Detect which cell encompasses the target text, then output its [x, y] center coordinate. 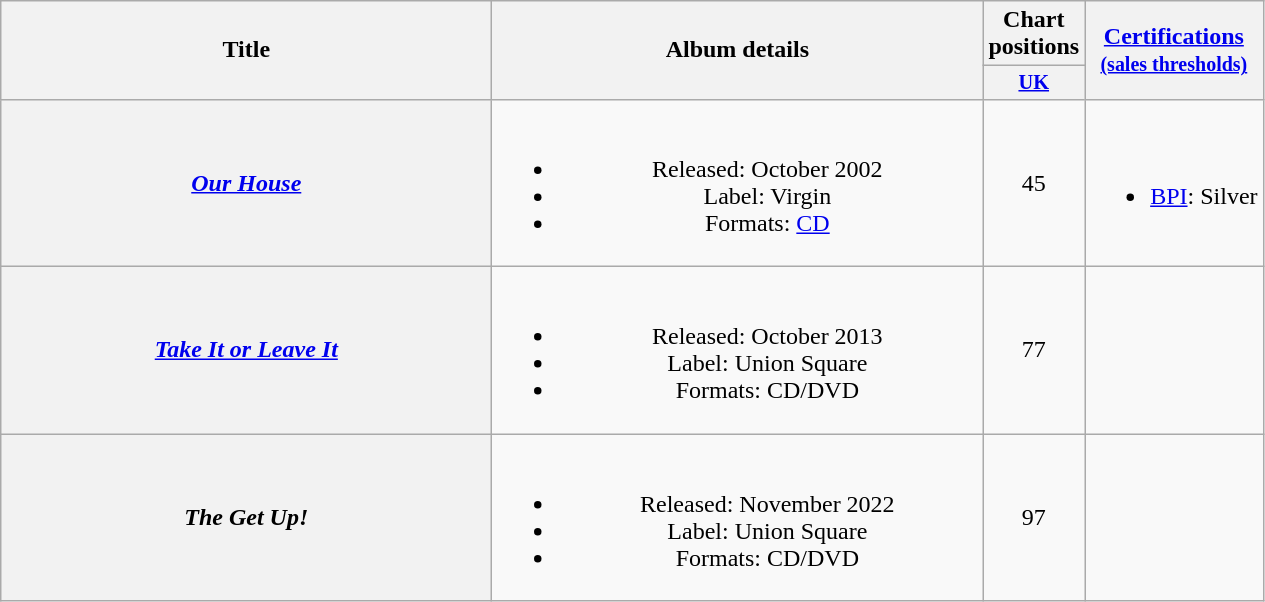
Certifications(sales thresholds) [1174, 50]
Released: November 2022Label: Union SquareFormats: CD/DVD [738, 518]
BPI: Silver [1174, 182]
The Get Up! [246, 518]
UK [1034, 83]
Take It or Leave It [246, 350]
Chart positions [1034, 34]
77 [1034, 350]
Album details [738, 50]
Our House [246, 182]
45 [1034, 182]
97 [1034, 518]
Title [246, 50]
Released: October 2002Label: VirginFormats: CD [738, 182]
Released: October 2013Label: Union SquareFormats: CD/DVD [738, 350]
